Detect which cell encompasses the target text, then output its [X, Y] center coordinate. 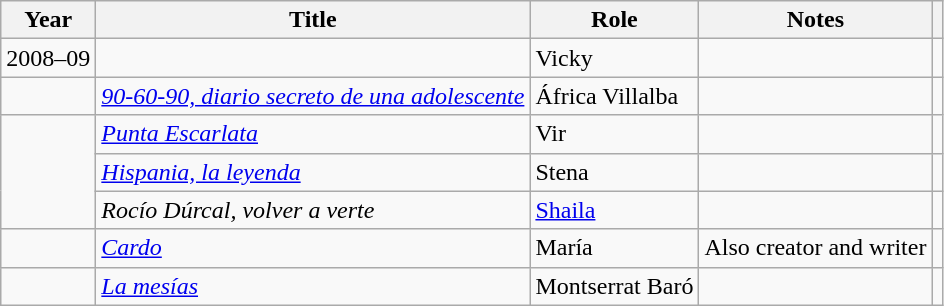
Punta Escarlata [313, 134]
Hispania, la leyenda [313, 172]
Rocío Dúrcal, volver a verte [313, 210]
Cardo [313, 248]
Montserrat Baró [614, 286]
Shaila [614, 210]
Role [614, 20]
María [614, 248]
Vicky [614, 58]
90-60-90, diario secreto de una adolescente [313, 96]
La mesías [313, 286]
Stena [614, 172]
2008–09 [48, 58]
África Villalba [614, 96]
Year [48, 20]
Notes [816, 20]
Vir [614, 134]
Title [313, 20]
Also creator and writer [816, 248]
